Identify which cell holds the provided text, then report its [x, y] central coordinate. 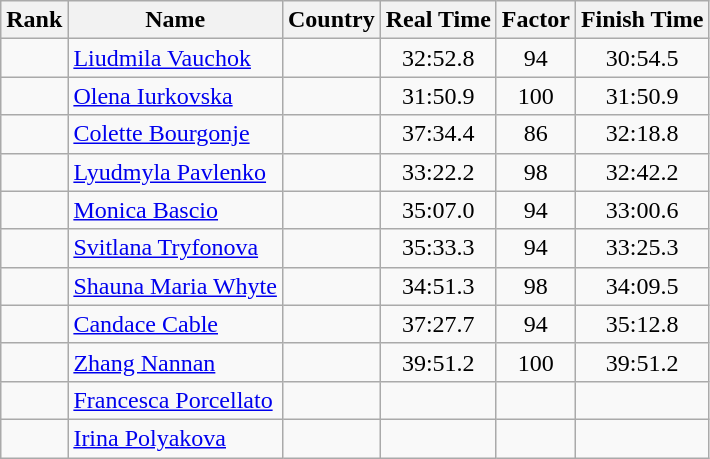
34:51.3 [438, 286]
Candace Cable [176, 324]
Finish Time [642, 20]
Olena Iurkovska [176, 96]
86 [536, 134]
35:33.3 [438, 248]
Lyudmyla Pavlenko [176, 172]
Shauna Maria Whyte [176, 286]
Zhang Nannan [176, 362]
32:18.8 [642, 134]
33:00.6 [642, 210]
Liudmila Vauchok [176, 58]
32:42.2 [642, 172]
Francesca Porcellato [176, 400]
Name [176, 20]
Svitlana Tryfonova [176, 248]
Colette Bourgonje [176, 134]
Factor [536, 20]
37:27.7 [438, 324]
Country [331, 20]
Monica Bascio [176, 210]
35:07.0 [438, 210]
Rank [34, 20]
35:12.8 [642, 324]
34:09.5 [642, 286]
30:54.5 [642, 58]
Real Time [438, 20]
37:34.4 [438, 134]
Irina Polyakova [176, 438]
32:52.8 [438, 58]
33:25.3 [642, 248]
33:22.2 [438, 172]
